Return [X, Y] of the center of cell containing provided text 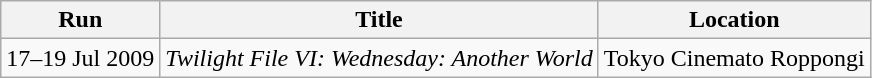
17–19 Jul 2009 [80, 58]
Location [734, 20]
Title [379, 20]
Tokyo Cinemato Roppongi [734, 58]
Twilight File VI: Wednesday: Another World [379, 58]
Run [80, 20]
